Find where the given text appears and provide that cell's center as [x, y] coordinate. 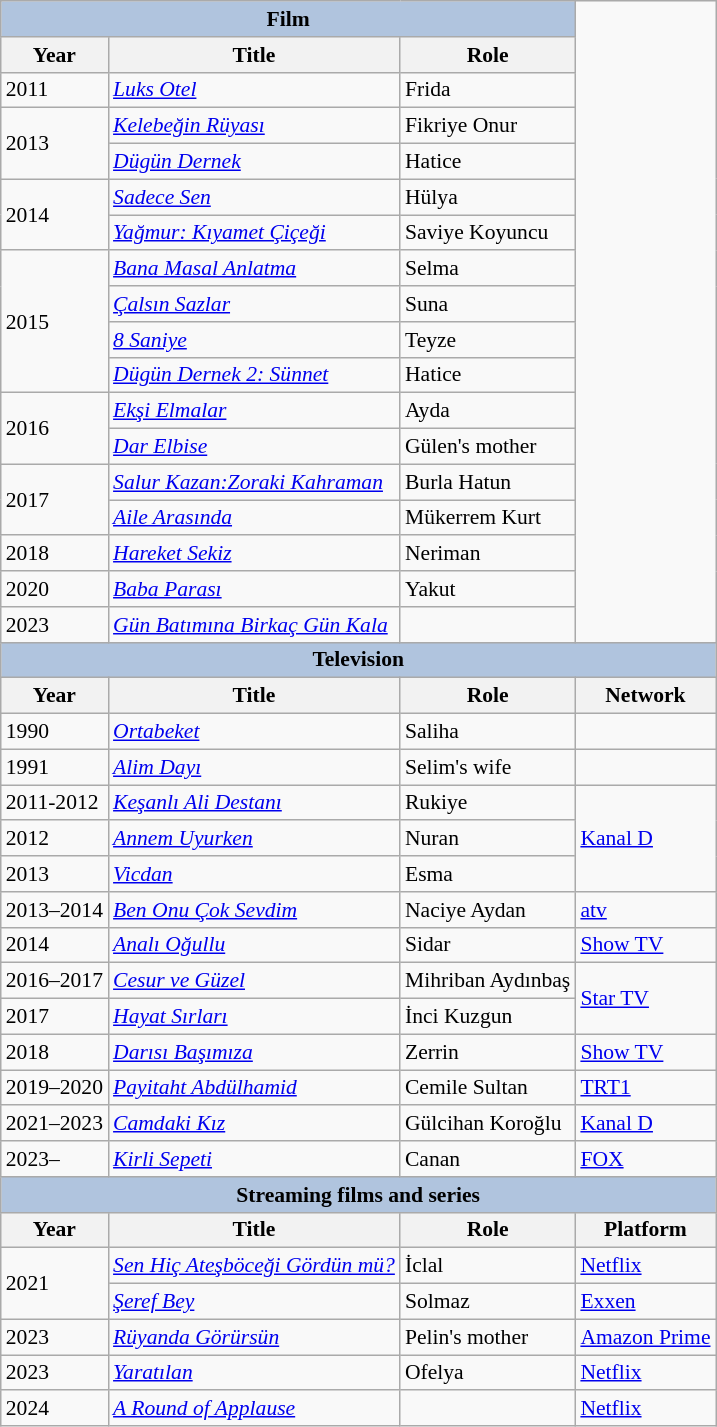
Zerrin [488, 1052]
Gün Batımına Birkaç Gün Kala [254, 625]
Ortabeket [254, 732]
Kelebeğin Rüyası [254, 126]
Esma [488, 874]
1991 [54, 767]
Vicdan [254, 874]
Analı Oğullu [254, 945]
Neriman [488, 554]
Bana Masal Anlatma [254, 269]
İnci Kuzgun [488, 1017]
Rüyanda Görürsün [254, 1337]
Solmaz [488, 1302]
Frida [488, 90]
Rukiye [488, 803]
Hayat Sırları [254, 1017]
Keşanlı Ali Destanı [254, 803]
Sen Hiç Ateşböceği Gördün mü? [254, 1266]
Cesur ve Güzel [254, 981]
Camdaki Kız [254, 1124]
Kirli Sepeti [254, 1159]
Saliha [488, 732]
Exxen [645, 1302]
Selma [488, 269]
Mükerrem Kurt [488, 518]
Payitaht Abdülhamid [254, 1088]
Platform [645, 1230]
Luks Otel [254, 90]
Television [358, 660]
atv [645, 910]
Yakut [488, 589]
2019–2020 [54, 1088]
2015 [54, 322]
Burla Hatun [488, 482]
2024 [54, 1409]
Saviye Koyuncu [488, 233]
Gülcihan Koroğlu [488, 1124]
Ofelya [488, 1373]
Hülya [488, 197]
2021 [54, 1284]
Fikriye Onur [488, 126]
2016–2017 [54, 981]
Dügün Dernek 2: Sünnet [254, 375]
Cemile Sultan [488, 1088]
Ekşi Elmalar [254, 411]
Selim's wife [488, 767]
Darısı Başımıza [254, 1052]
Dügün Dernek [254, 162]
Sadece Sen [254, 197]
Ayda [488, 411]
Baba Parası [254, 589]
8 Saniye [254, 340]
Dar Elbise [254, 447]
Salur Kazan:Zoraki Kahraman [254, 482]
Yağmur: Kıyamet Çiçeği [254, 233]
2021–2023 [54, 1124]
Network [645, 696]
Annem Uyurken [254, 839]
Teyze [488, 340]
TRT1 [645, 1088]
Şeref Bey [254, 1302]
Alim Dayı [254, 767]
Mihriban Aydınbaş [488, 981]
Ben Onu Çok Sevdim [254, 910]
Streaming films and series [358, 1195]
2016 [54, 428]
1990 [54, 732]
A Round of Applause [254, 1409]
2011-2012 [54, 803]
2023– [54, 1159]
Hareket Sekiz [254, 554]
2012 [54, 839]
Amazon Prime [645, 1337]
İclal [488, 1266]
Pelin's mother [488, 1337]
Aile Arasında [254, 518]
2011 [54, 90]
Gülen's mother [488, 447]
Suna [488, 304]
Çalsın Sazlar [254, 304]
Yaratılan [254, 1373]
Naciye Aydan [488, 910]
Star TV [645, 998]
Canan [488, 1159]
2020 [54, 589]
2013–2014 [54, 910]
FOX [645, 1159]
Nuran [488, 839]
Sidar [488, 945]
Film [288, 19]
